Determine the [X, Y] coordinate at the center of the cell enclosing the given text.  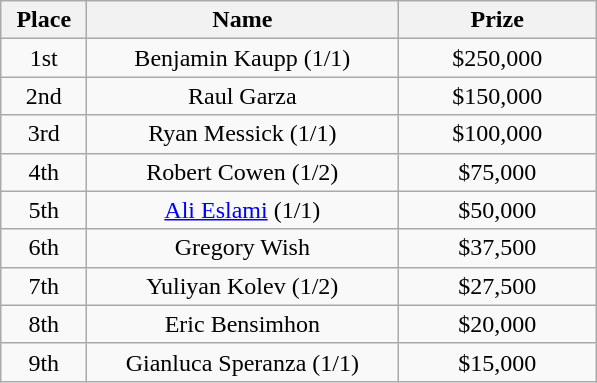
Eric Bensimhon [242, 324]
3rd [44, 134]
Ali Eslami (1/1) [242, 210]
$250,000 [498, 58]
Raul Garza [242, 96]
Robert Cowen (1/2) [242, 172]
Prize [498, 20]
$15,000 [498, 362]
Benjamin Kaupp (1/1) [242, 58]
4th [44, 172]
$27,500 [498, 286]
$37,500 [498, 248]
Gianluca Speranza (1/1) [242, 362]
6th [44, 248]
7th [44, 286]
$75,000 [498, 172]
2nd [44, 96]
$20,000 [498, 324]
Gregory Wish [242, 248]
$150,000 [498, 96]
$100,000 [498, 134]
9th [44, 362]
Yuliyan Kolev (1/2) [242, 286]
Place [44, 20]
$50,000 [498, 210]
8th [44, 324]
1st [44, 58]
Ryan Messick (1/1) [242, 134]
Name [242, 20]
5th [44, 210]
